Identify which cell holds the provided text, then report its [X, Y] central coordinate. 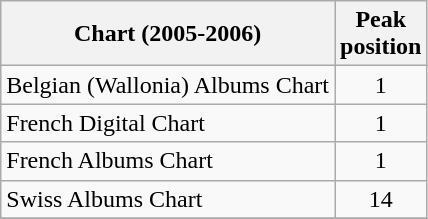
French Albums Chart [168, 161]
Chart (2005-2006) [168, 34]
Belgian (Wallonia) Albums Chart [168, 85]
14 [380, 199]
French Digital Chart [168, 123]
Peakposition [380, 34]
Swiss Albums Chart [168, 199]
